From the cell containing the given text, extract its center point as (X, Y) coordinate. 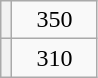
350 (55, 20)
310 (55, 58)
